Capture the cell that displays the provided text and extract its (X, Y) central coordinate. 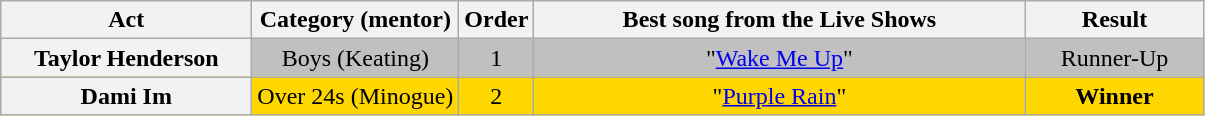
Act (126, 20)
"Purple Rain" (780, 96)
2 (496, 96)
Boys (Keating) (356, 58)
Best song from the Live Shows (780, 20)
Taylor Henderson (126, 58)
Category (mentor) (356, 20)
Order (496, 20)
Result (1114, 20)
Over 24s (Minogue) (356, 96)
1 (496, 58)
"Wake Me Up" (780, 58)
Dami Im (126, 96)
Winner (1114, 96)
Runner-Up (1114, 58)
